Return (X, Y) of the center of cell containing provided text 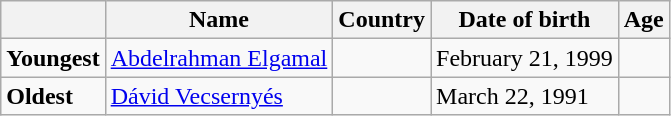
March 22, 1991 (525, 96)
Date of birth (525, 20)
Youngest (53, 58)
Dávid Vecsernyés (219, 96)
Name (219, 20)
Age (644, 20)
February 21, 1999 (525, 58)
Abdelrahman Elgamal (219, 58)
Oldest (53, 96)
Country (382, 20)
